For the text-containing cell, return its midpoint in [X, Y] coordinate format. 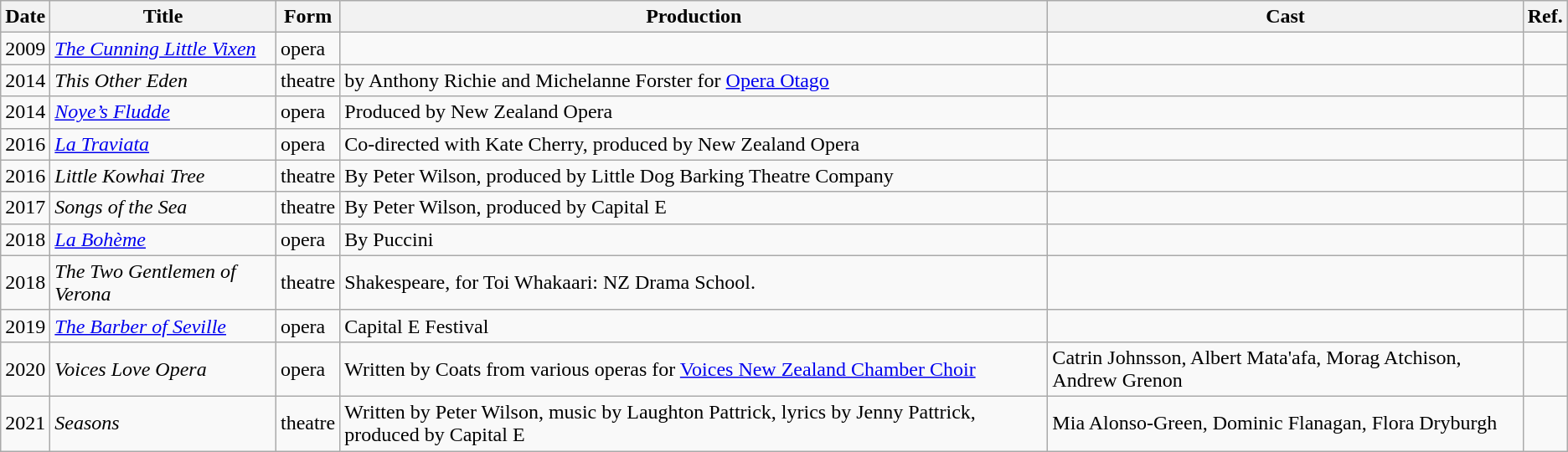
Date [25, 17]
Cast [1285, 17]
Catrin Johnsson, Albert Mata'afa, Morag Atchison, Andrew Grenon [1285, 368]
Mia Alonso-Green, Dominic Flanagan, Flora Dryburgh [1285, 424]
The Two Gentlemen of Verona [163, 283]
Co-directed with Kate Cherry, produced by New Zealand Opera [694, 144]
Little Kowhai Tree [163, 176]
Produced by New Zealand Opera [694, 112]
Songs of the Sea [163, 208]
2017 [25, 208]
Voices Love Opera [163, 368]
By Peter Wilson, produced by Capital E [694, 208]
Ref. [1545, 17]
Title [163, 17]
Seasons [163, 424]
2020 [25, 368]
Written by Peter Wilson, music by Laughton Pattrick, lyrics by Jenny Pattrick, produced by Capital E [694, 424]
La Traviata [163, 144]
2021 [25, 424]
Capital E Festival [694, 326]
by Anthony Richie and Michelanne Forster for Opera Otago [694, 80]
Noye’s Fludde [163, 112]
By Peter Wilson, produced by Little Dog Barking Theatre Company [694, 176]
This Other Eden [163, 80]
By Puccini [694, 239]
2009 [25, 49]
Shakespeare, for Toi Whakaari: NZ Drama School. [694, 283]
Production [694, 17]
Written by Coats from various operas for Voices New Zealand Chamber Choir [694, 368]
Form [307, 17]
The Cunning Little Vixen [163, 49]
The Barber of Seville [163, 326]
La Bohème [163, 239]
2019 [25, 326]
